Capture the cell that displays the provided text and extract its [X, Y] central coordinate. 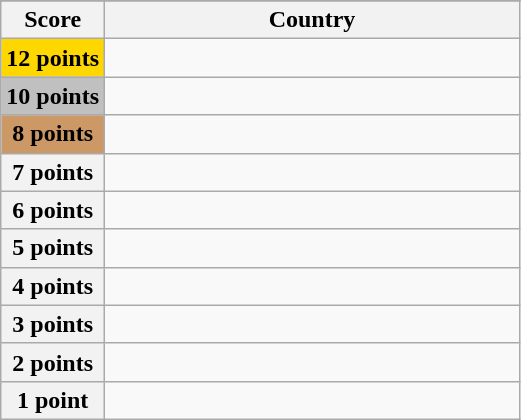
1 point [53, 400]
10 points [53, 96]
3 points [53, 324]
12 points [53, 58]
2 points [53, 362]
7 points [53, 172]
Country [312, 20]
5 points [53, 248]
8 points [53, 134]
Score [53, 20]
6 points [53, 210]
4 points [53, 286]
